Pinpoint the cell where the given text exists, returning its [x, y] midpoint coordinate. 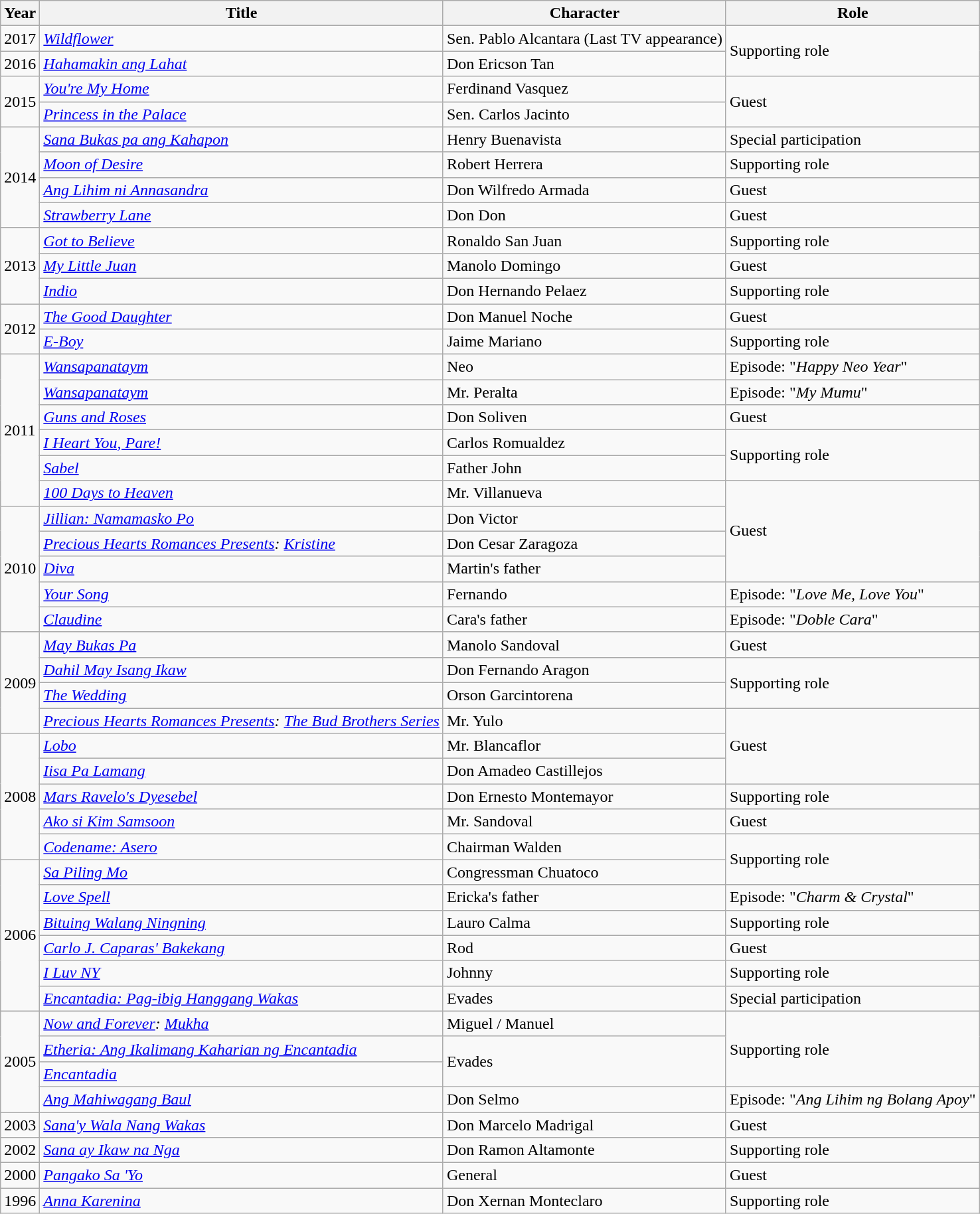
Ang Lihim ni Annasandra [242, 190]
The Good Daughter [242, 317]
2000 [20, 1176]
Don Amadeo Castillejos [584, 771]
Carlos Romualdez [584, 443]
Sen. Pablo Alcantara (Last TV appearance) [584, 38]
Now and Forever: Mukha [242, 1024]
Diva [242, 569]
Carlo J. Caparas' Bakekang [242, 948]
Princess in the Palace [242, 114]
Johnny [584, 973]
Title [242, 13]
2005 [20, 1061]
2003 [20, 1125]
The Wedding [242, 695]
Ferdinand Vasquez [584, 89]
2009 [20, 682]
E-Boy [242, 342]
Ako si Kim Samsoon [242, 822]
Dahil May Isang Ikaw [242, 670]
2013 [20, 266]
Don Ernesto Montemayor [584, 797]
Anna Karenina [242, 1201]
Miguel / Manuel [584, 1024]
2014 [20, 177]
Love Spell [242, 897]
2008 [20, 797]
Got to Believe [242, 240]
Mr. Peralta [584, 392]
2006 [20, 935]
Don Victor [584, 518]
Moon of Desire [242, 165]
Guns and Roses [242, 417]
Mr. Blancaflor [584, 746]
2015 [20, 102]
Episode: "Love Me, Love You" [853, 594]
Hahamakin ang Lahat [242, 64]
Ang Mahiwagang Baul [242, 1099]
Wildflower [242, 38]
Mars Ravelo's Dyesebel [242, 797]
Sana Bukas pa ang Kahapon [242, 139]
Congressman Chuatoco [584, 872]
Chairman Walden [584, 847]
Role [853, 13]
Precious Hearts Romances Presents: Kristine [242, 544]
Fernando [584, 594]
Don Cesar Zaragoza [584, 544]
Don Hernando Pelaez [584, 291]
Episode: "My Mumu" [853, 392]
Your Song [242, 594]
I Heart You, Pare! [242, 443]
Sana'y Wala Nang Wakas [242, 1125]
Iisa Pa Lamang [242, 771]
Claudine [242, 619]
You're My Home [242, 89]
Sana ay Ikaw na Nga [242, 1150]
Mr. Villanueva [584, 493]
Strawberry Lane [242, 215]
Manolo Sandoval [584, 645]
I Luv NY [242, 973]
Character [584, 13]
Orson Garcintorena [584, 695]
Rod [584, 948]
Henry Buenavista [584, 139]
Ericka's father [584, 897]
1996 [20, 1201]
Mr. Yulo [584, 720]
Episode: "Happy Neo Year" [853, 367]
Ronaldo San Juan [584, 240]
Episode: "Doble Cara" [853, 619]
Martin's father [584, 569]
Encantadia [242, 1074]
2017 [20, 38]
Jillian: Namamasko Po [242, 518]
Codename: Asero [242, 847]
General [584, 1176]
Lobo [242, 746]
Father John [584, 468]
Sa Piling Mo [242, 872]
Don Selmo [584, 1099]
Sen. Carlos Jacinto [584, 114]
2002 [20, 1150]
Year [20, 13]
Precious Hearts Romances Presents: The Bud Brothers Series [242, 720]
Don Xernan Monteclaro [584, 1201]
My Little Juan [242, 266]
Jaime Mariano [584, 342]
Etheria: Ang Ikalimang Kaharian ng Encantadia [242, 1049]
Lauro Calma [584, 923]
Cara's father [584, 619]
Don Ericson Tan [584, 64]
Don Soliven [584, 417]
2011 [20, 430]
Neo [584, 367]
Don Marcelo Madrigal [584, 1125]
Don Manuel Noche [584, 317]
Don Fernando Aragon [584, 670]
Don Don [584, 215]
Pangako Sa 'Yo [242, 1176]
2016 [20, 64]
Indio [242, 291]
Don Ramon Altamonte [584, 1150]
2012 [20, 329]
Sabel [242, 468]
Encantadia: Pag-ibig Hanggang Wakas [242, 998]
Don Wilfredo Armada [584, 190]
Robert Herrera [584, 165]
100 Days to Heaven [242, 493]
2010 [20, 569]
Bituing Walang Ningning [242, 923]
Episode: "Charm & Crystal" [853, 897]
May Bukas Pa [242, 645]
Episode: "Ang Lihim ng Bolang Apoy" [853, 1099]
Manolo Domingo [584, 266]
Mr. Sandoval [584, 822]
